Locate the cell with the specified text and output its (X, Y) center coordinate. 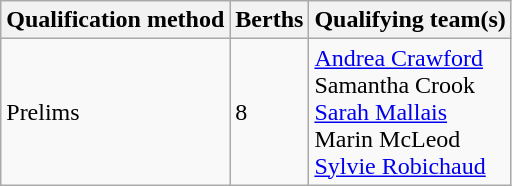
Prelims (116, 112)
Andrea Crawford Samantha Crook Sarah Mallais Marin McLeod Sylvie Robichaud (410, 112)
Berths (270, 20)
8 (270, 112)
Qualification method (116, 20)
Qualifying team(s) (410, 20)
